Search for the cell housing the specified text and yield its (X, Y) center coordinate. 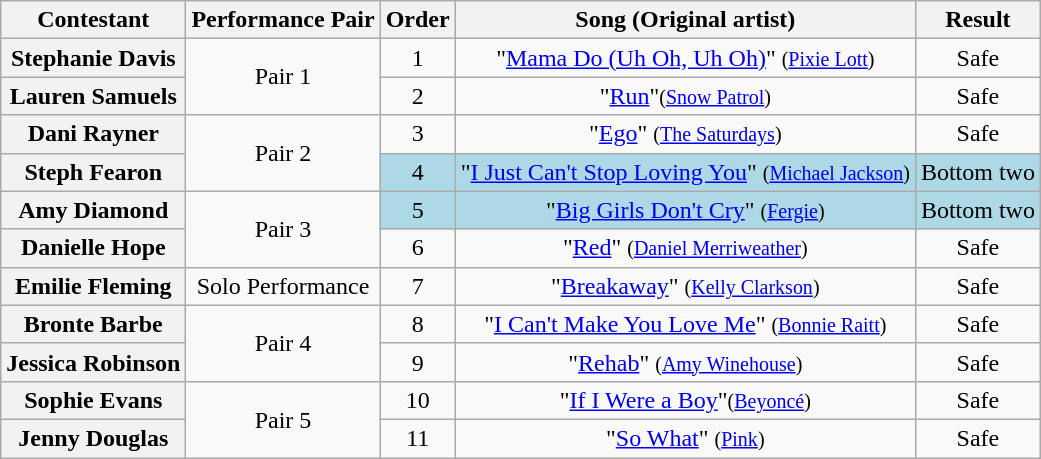
Amy Diamond (94, 210)
"Big Girls Don't Cry" (Fergie) (685, 210)
"Red" (Daniel Merriweather) (685, 248)
Dani Rayner (94, 134)
8 (418, 324)
Jessica Robinson (94, 362)
"I Just Can't Stop Loving You" (Michael Jackson) (685, 172)
"I Can't Make You Love Me" (Bonnie Raitt) (685, 324)
"Rehab" (Amy Winehouse) (685, 362)
10 (418, 400)
Pair 5 (283, 419)
5 (418, 210)
Performance Pair (283, 20)
Solo Performance (283, 286)
Lauren Samuels (94, 96)
Pair 2 (283, 153)
Song (Original artist) (685, 20)
6 (418, 248)
Bronte Barbe (94, 324)
"If I Were a Boy"(Beyoncé) (685, 400)
Emilie Fleming (94, 286)
Sophie Evans (94, 400)
"Breakaway" (Kelly Clarkson) (685, 286)
Contestant (94, 20)
Danielle Hope (94, 248)
Stephanie Davis (94, 58)
"Run"(Snow Patrol) (685, 96)
Pair 3 (283, 229)
"Ego" (The Saturdays) (685, 134)
7 (418, 286)
11 (418, 438)
3 (418, 134)
1 (418, 58)
Pair 4 (283, 343)
"Mama Do (Uh Oh, Uh Oh)" (Pixie Lott) (685, 58)
Result (978, 20)
Order (418, 20)
Pair 1 (283, 77)
9 (418, 362)
Jenny Douglas (94, 438)
4 (418, 172)
2 (418, 96)
Steph Fearon (94, 172)
"So What" (Pink) (685, 438)
